Scan for the cell matching the given text and deliver its [X, Y] coordinate at center. 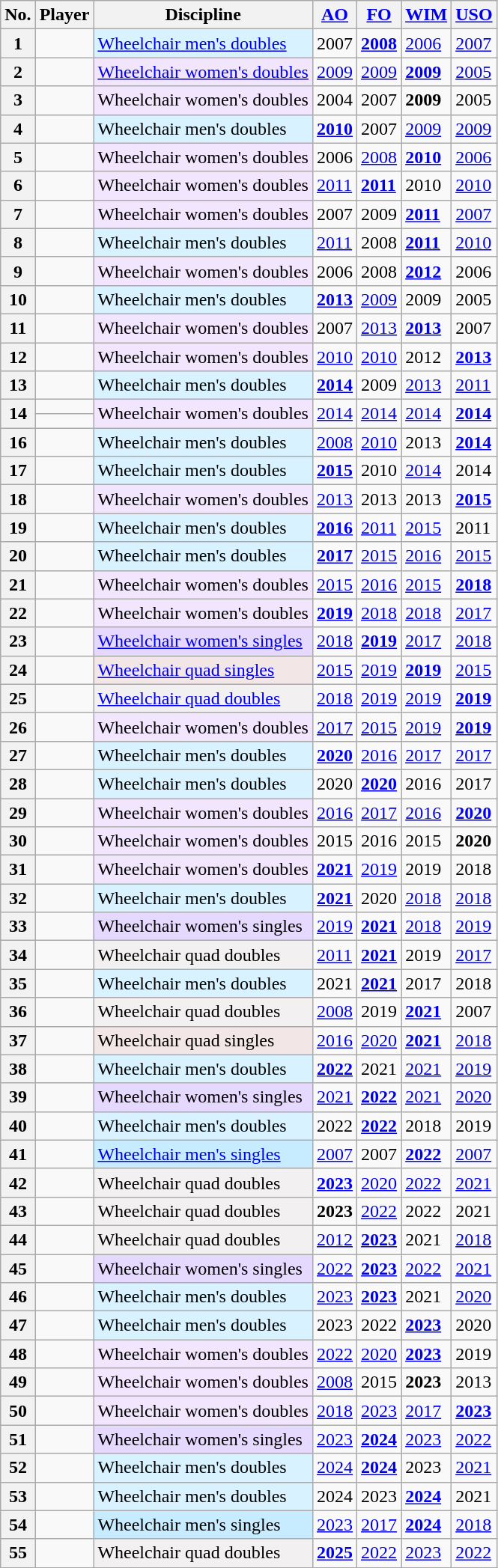
10 [18, 299]
2 [18, 72]
8 [18, 242]
52 [18, 1468]
24 [18, 670]
27 [18, 755]
49 [18, 1382]
7 [18, 214]
26 [18, 727]
45 [18, 1269]
14 [18, 414]
21 [18, 585]
35 [18, 983]
42 [18, 1183]
AO [334, 15]
29 [18, 812]
9 [18, 271]
36 [18, 1012]
23 [18, 641]
3 [18, 100]
38 [18, 1069]
31 [18, 870]
53 [18, 1496]
46 [18, 1297]
55 [18, 1553]
25 [18, 698]
22 [18, 613]
43 [18, 1211]
4 [18, 129]
USO [474, 15]
11 [18, 328]
WIM [427, 15]
2004 [334, 100]
50 [18, 1411]
44 [18, 1239]
6 [18, 186]
20 [18, 556]
51 [18, 1439]
FO [379, 15]
47 [18, 1326]
33 [18, 927]
Discipline [204, 15]
40 [18, 1126]
48 [18, 1354]
18 [18, 499]
34 [18, 955]
41 [18, 1154]
37 [18, 1040]
1 [18, 43]
19 [18, 528]
28 [18, 784]
5 [18, 157]
16 [18, 442]
Player [64, 15]
2025 [334, 1553]
13 [18, 385]
39 [18, 1097]
12 [18, 357]
17 [18, 471]
54 [18, 1525]
No. [18, 15]
30 [18, 841]
32 [18, 898]
